Return (x, y) of the center of cell containing provided text 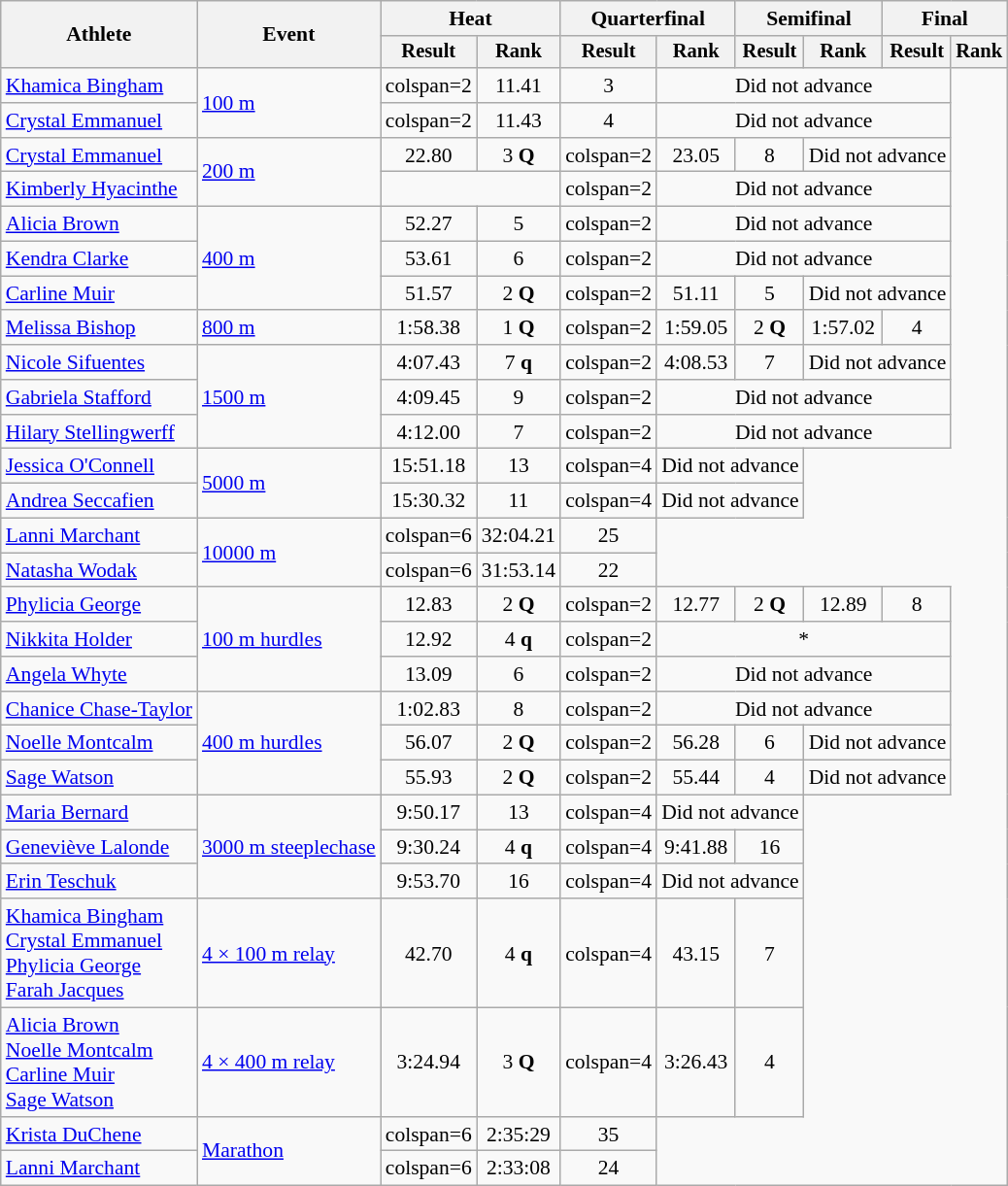
53.61 (429, 259)
9:50.17 (429, 813)
Angela Whyte (99, 674)
4 × 100 m relay (289, 953)
3:26.43 (695, 1063)
400 m (289, 258)
400 m hurdles (289, 744)
42.70 (429, 953)
52.27 (429, 224)
2:33:08 (519, 1169)
Carline Muir (99, 293)
4 × 400 m relay (289, 1063)
Gabriela Stafford (99, 397)
1:59.05 (695, 328)
11.41 (519, 85)
15:30.32 (429, 501)
Alicia BrownNoelle MontcalmCarline MuirSage Watson (99, 1063)
1:02.83 (429, 709)
Hilary Stellingwerff (99, 432)
23.05 (695, 155)
4:08.53 (695, 362)
55.44 (695, 778)
22.80 (429, 155)
25 (608, 536)
3 (608, 85)
Melissa Bishop (99, 328)
12.89 (843, 605)
56.07 (429, 743)
3:24.94 (429, 1063)
12.92 (429, 639)
12.77 (695, 605)
Athlete (99, 35)
1:57.02 (843, 328)
7 q (519, 362)
4:07.43 (429, 362)
55.93 (429, 778)
9:53.70 (429, 882)
Heat (470, 18)
2:35:29 (519, 1135)
1 Q (519, 328)
100 m (289, 103)
24 (608, 1169)
51.57 (429, 293)
Krista DuChene (99, 1135)
Nikkita Holder (99, 639)
Noelle Montcalm (99, 743)
13.09 (429, 674)
Quarterfinal (648, 18)
22 (608, 570)
800 m (289, 328)
Final (945, 18)
Semifinal (809, 18)
15:51.18 (429, 466)
51.11 (695, 293)
Geneviève Lalonde (99, 847)
Alicia Brown (99, 224)
9:30.24 (429, 847)
3000 m steeplechase (289, 847)
12.83 (429, 605)
35 (608, 1135)
* (804, 639)
4:09.45 (429, 397)
1:58.38 (429, 328)
Erin Teschuk (99, 882)
Khamica Bingham (99, 85)
Natasha Wodak (99, 570)
Andrea Seccafien (99, 501)
Chanice Chase-Taylor (99, 709)
5000 m (289, 484)
32:04.21 (519, 536)
200 m (289, 173)
Kimberly Hyacinthe (99, 189)
Maria Bernard (99, 813)
Nicole Sifuentes (99, 362)
9:41.88 (695, 847)
Khamica BinghamCrystal EmmanuelPhylicia GeorgeFarah Jacques (99, 953)
11 (519, 501)
56.28 (695, 743)
Sage Watson (99, 778)
Marathon (289, 1152)
Jessica O'Connell (99, 466)
43.15 (695, 953)
100 m hurdles (289, 639)
1500 m (289, 396)
4:12.00 (429, 432)
9 (519, 397)
31:53.14 (519, 570)
Phylicia George (99, 605)
Kendra Clarke (99, 259)
10000 m (289, 554)
Event (289, 35)
11.43 (519, 120)
